Output the (x, y) coordinate of the center of the cell containing the given text.  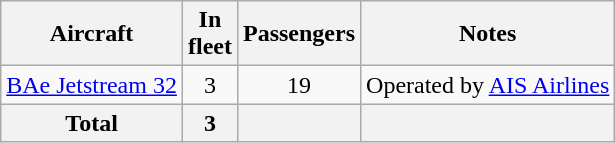
BAe Jetstream 32 (92, 85)
Passengers (298, 34)
Operated by AIS Airlines (488, 85)
Notes (488, 34)
In fleet (210, 34)
Total (92, 123)
19 (298, 85)
Aircraft (92, 34)
